Search for the cell housing the specified text and yield its [x, y] center coordinate. 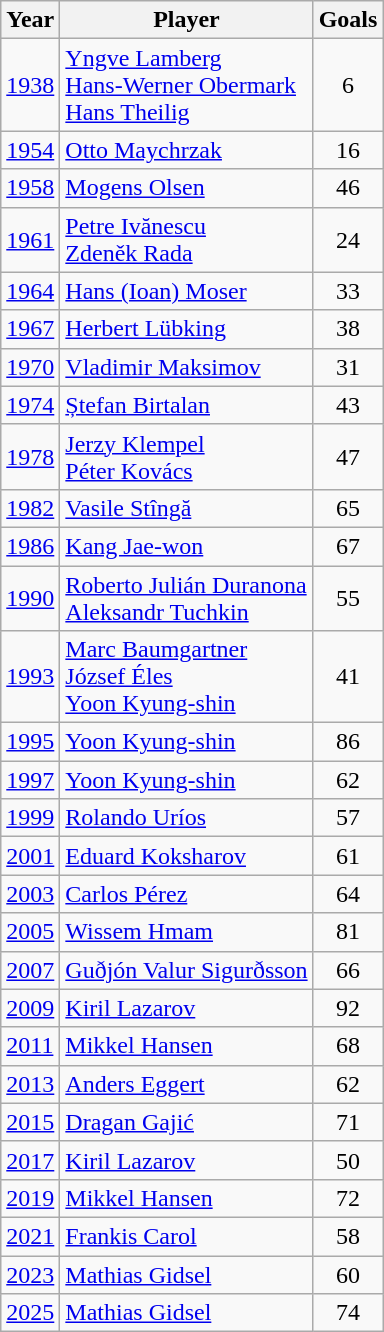
Jerzy Klempel Péter Kovács [186, 456]
33 [348, 291]
1970 [30, 367]
1997 [30, 780]
2015 [30, 1122]
55 [348, 598]
16 [348, 150]
1986 [30, 546]
92 [348, 1008]
2005 [30, 932]
Carlos Pérez [186, 894]
57 [348, 818]
1967 [30, 329]
71 [348, 1122]
65 [348, 508]
1954 [30, 150]
Petre Ivănescu Zdeněk Rada [186, 240]
2023 [30, 1275]
1974 [30, 405]
1999 [30, 818]
Marc Baumgartner József Éles Yoon Kyung-shin [186, 677]
2001 [30, 856]
68 [348, 1046]
2025 [30, 1313]
Mogens Olsen [186, 188]
Vladimir Maksimov [186, 367]
Dragan Gajić [186, 1122]
67 [348, 546]
Otto Maychrzak [186, 150]
6 [348, 85]
Guðjón Valur Sigurðsson [186, 970]
Eduard Koksharov [186, 856]
Ștefan Birtalan [186, 405]
2021 [30, 1236]
81 [348, 932]
Herbert Lübking [186, 329]
64 [348, 894]
86 [348, 742]
1990 [30, 598]
50 [348, 1160]
46 [348, 188]
Hans (Ioan) Moser [186, 291]
31 [348, 367]
74 [348, 1313]
Wissem Hmam [186, 932]
1961 [30, 240]
1958 [30, 188]
41 [348, 677]
2011 [30, 1046]
2009 [30, 1008]
2003 [30, 894]
61 [348, 856]
2013 [30, 1084]
43 [348, 405]
58 [348, 1236]
Frankis Carol [186, 1236]
1978 [30, 456]
Roberto Julián Duranona Aleksandr Tuchkin [186, 598]
Rolando Uríos [186, 818]
72 [348, 1198]
Vasile Stîngă [186, 508]
38 [348, 329]
Anders Eggert [186, 1084]
1982 [30, 508]
47 [348, 456]
1964 [30, 291]
2017 [30, 1160]
Yngve Lamberg Hans-Werner Obermark Hans Theilig [186, 85]
Kang Jae-won [186, 546]
2007 [30, 970]
1938 [30, 85]
66 [348, 970]
Year [30, 20]
60 [348, 1275]
Player [186, 20]
2019 [30, 1198]
Goals [348, 20]
1993 [30, 677]
24 [348, 240]
1995 [30, 742]
